Extract the (x, y) coordinate from the center of the cell holding the provided text.  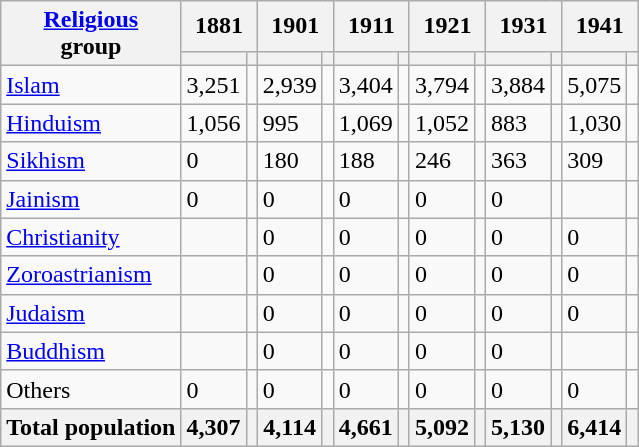
1921 (447, 26)
1911 (371, 26)
995 (290, 123)
309 (594, 161)
1901 (295, 26)
1,052 (442, 123)
1,056 (214, 123)
3,794 (442, 85)
6,414 (594, 427)
3,404 (366, 85)
188 (366, 161)
1881 (219, 26)
180 (290, 161)
1,069 (366, 123)
Islam (91, 85)
Zoroastrianism (91, 275)
3,251 (214, 85)
5,092 (442, 427)
Others (91, 389)
4,661 (366, 427)
Hinduism (91, 123)
246 (442, 161)
Sikhism (91, 161)
Buddhism (91, 351)
1,030 (594, 123)
Religiousgroup (91, 34)
1931 (524, 26)
Total population (91, 427)
4,114 (290, 427)
Jainism (91, 199)
883 (518, 123)
5,130 (518, 427)
363 (518, 161)
4,307 (214, 427)
Christianity (91, 237)
1941 (600, 26)
5,075 (594, 85)
3,884 (518, 85)
2,939 (290, 85)
Judaism (91, 313)
